Capture the cell that displays the provided text and extract its (x, y) central coordinate. 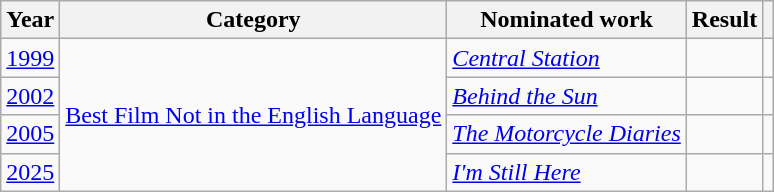
The Motorcycle Diaries (566, 134)
2005 (30, 134)
2002 (30, 96)
Category (254, 20)
Behind the Sun (566, 96)
I'm Still Here (566, 172)
Year (30, 20)
2025 (30, 172)
Nominated work (566, 20)
Best Film Not in the English Language (254, 115)
1999 (30, 58)
Central Station (566, 58)
Result (724, 20)
